Return the (x, y) coordinate for the center point of the cell that contains the specified text.  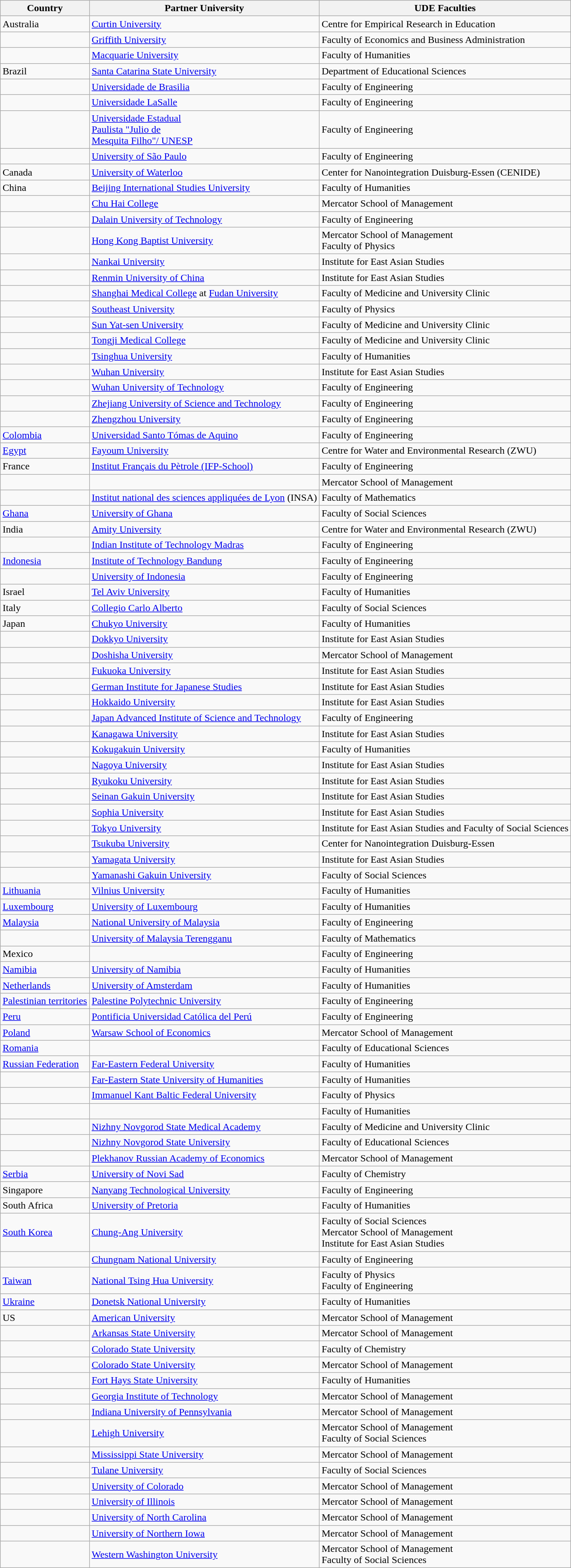
Tulane University (204, 1470)
Indiana University of Pennsylvania (204, 1412)
Vilnius University (204, 891)
Wuhan University (204, 372)
Institut Français du Pètrole (IFP-School) (204, 466)
Pontificia Universidad Católica del Perú (204, 1017)
Center for Nanointegration Duisburg-Essen (445, 844)
Partner University (204, 8)
American University (204, 1318)
Nizhny Novgorod State Medical Academy (204, 1127)
Tel Aviv University (204, 592)
Yamagata University (204, 859)
Country (45, 8)
Colombia (45, 435)
Palestinian territories (45, 1001)
Egypt (45, 450)
University of Waterloo (204, 172)
Far-Eastern Federal University (204, 1064)
Mercator School of ManagementFaculty of Physics (445, 240)
Chung-Ang University (204, 1232)
University of Pretoria (204, 1205)
Nagoya University (204, 765)
University of Illinois (204, 1501)
Fort Hays State University (204, 1380)
Faculty of Economics and Business Administration (445, 40)
Department of Educational Sciences (445, 71)
India (45, 529)
Zhejiang University of Science and Technology (204, 403)
Doshisha University (204, 655)
Australia (45, 24)
University of Malaysia Terengganu (204, 938)
South Korea (45, 1232)
Warsaw School of Economics (204, 1033)
Wuhan University of Technology (204, 388)
Taiwan (45, 1281)
Universidad Santo Tómas de Aquino (204, 435)
Chungnam National University (204, 1259)
Seinan Gakuin University (204, 797)
Japan Advanced Institute of Science and Technology (204, 718)
Far-Eastern State University of Humanities (204, 1080)
Netherlands (45, 985)
Ukraine (45, 1302)
Japan (45, 623)
University of Namibia (204, 969)
Italy (45, 608)
Macquarie University (204, 55)
National Tsing Hua University (204, 1281)
University of Ghana (204, 514)
Nankai University (204, 262)
Universidade EstadualPaulista "Julio deMesquita Filho"/ UNESP (204, 129)
Collegio Carlo Alberto (204, 608)
US (45, 1318)
Palestine Polytechnic University (204, 1001)
Kanagawa University (204, 733)
Malaysia (45, 922)
Immanuel Kant Baltic Federal University (204, 1095)
Luxembourg (45, 907)
Faculty of Social SciencesMercator School of ManagementInstitute for East Asian Studies (445, 1232)
Shanghai Medical College at Fudan University (204, 293)
Universidade de Brasilia (204, 87)
Dalain University of Technology (204, 219)
Tsukuba University (204, 844)
Dokkyo University (204, 639)
Georgia Institute of Technology (204, 1396)
University of Novi Sad (204, 1174)
Mexico (45, 954)
Mississippi State University (204, 1454)
University of Amsterdam (204, 985)
Nizhny Novgorod State University (204, 1142)
Universidade LaSalle (204, 102)
Santa Catarina State University (204, 71)
Beijing International Studies University (204, 188)
Tsinghua University (204, 356)
University of Colorado (204, 1486)
Arkansas State University (204, 1333)
University of São Paulo (204, 156)
Institute of Technology Bandung (204, 561)
Griffith University (204, 40)
Ghana (45, 514)
Lithuania (45, 891)
Brazil (45, 71)
Chu Hai College (204, 203)
Indian Institute of Technology Madras (204, 545)
Curtin University (204, 24)
University of North Carolina (204, 1517)
University of Indonesia (204, 576)
National University of Malaysia (204, 922)
Plekhanov Russian Academy of Economics (204, 1158)
China (45, 188)
France (45, 466)
Singapore (45, 1190)
Donetsk National University (204, 1302)
Russian Federation (45, 1064)
Namibia (45, 969)
Yamanashi Gakuin University (204, 875)
Poland (45, 1033)
Romania (45, 1048)
Center for Nanointegration Duisburg-Essen (CENIDE) (445, 172)
Faculty of PhysicsFaculty of Engineering (445, 1281)
Amity University (204, 529)
Israel (45, 592)
Institut national des sciences appliquées de Lyon (INSA) (204, 498)
Institute for East Asian Studies and Faculty of Social Sciences (445, 828)
University of Northern Iowa (204, 1533)
Fukuoka University (204, 671)
Ryukoku University (204, 781)
Nanyang Technological University (204, 1190)
Indonesia (45, 561)
German Institute for Japanese Studies (204, 686)
Canada (45, 172)
Fayoum University (204, 450)
Tokyo University (204, 828)
Peru (45, 1017)
Zhengzhou University (204, 419)
South Africa (45, 1205)
Sun Yat-sen University (204, 325)
Sophia University (204, 812)
UDE Faculties (445, 8)
Hong Kong Baptist University (204, 240)
Kokugakuin University (204, 749)
Tongji Medical College (204, 340)
Chukyo University (204, 623)
Centre for Empirical Research in Education (445, 24)
Serbia (45, 1174)
Hokkaido University (204, 702)
University of Luxembourg (204, 907)
Southeast University (204, 309)
Renmin University of China (204, 278)
Western Washington University (204, 1554)
Lehigh University (204, 1433)
